Determine the (X, Y) coordinate at the center of the cell enclosing the given text.  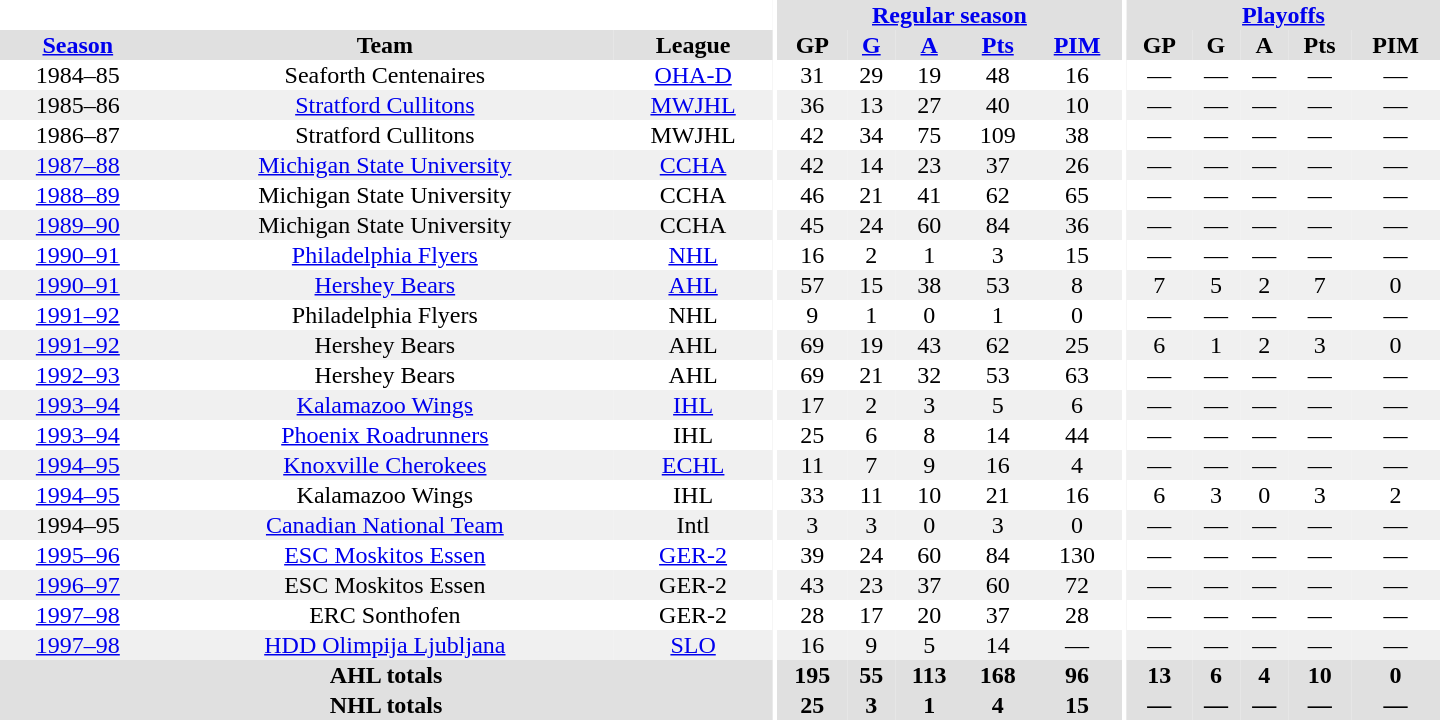
Regular season (949, 15)
NHL totals (386, 705)
1984–85 (78, 75)
44 (1078, 435)
63 (1078, 375)
32 (928, 375)
46 (812, 195)
1986–87 (78, 135)
40 (998, 105)
65 (1078, 195)
Team (385, 45)
45 (812, 225)
96 (1078, 675)
1988–89 (78, 195)
Phoenix Roadrunners (385, 435)
20 (928, 615)
109 (998, 135)
Season (78, 45)
HDD Olimpija Ljubljana (385, 645)
34 (871, 135)
League (693, 45)
48 (998, 75)
31 (812, 75)
39 (812, 555)
26 (1078, 165)
55 (871, 675)
1992–93 (78, 375)
OHA-D (693, 75)
1989–90 (78, 225)
ECHL (693, 465)
57 (812, 285)
ERC Sonthofen (385, 615)
27 (928, 105)
195 (812, 675)
Playoffs (1284, 15)
72 (1078, 585)
AHL totals (386, 675)
1987–88 (78, 165)
SLO (693, 645)
29 (871, 75)
Knoxville Cherokees (385, 465)
113 (928, 675)
130 (1078, 555)
1996–97 (78, 585)
1995–96 (78, 555)
Seaforth Centenaires (385, 75)
Intl (693, 525)
41 (928, 195)
1985–86 (78, 105)
33 (812, 495)
168 (998, 675)
Canadian National Team (385, 525)
75 (928, 135)
